Pinpoint the cell where the given text exists, returning its (X, Y) midpoint coordinate. 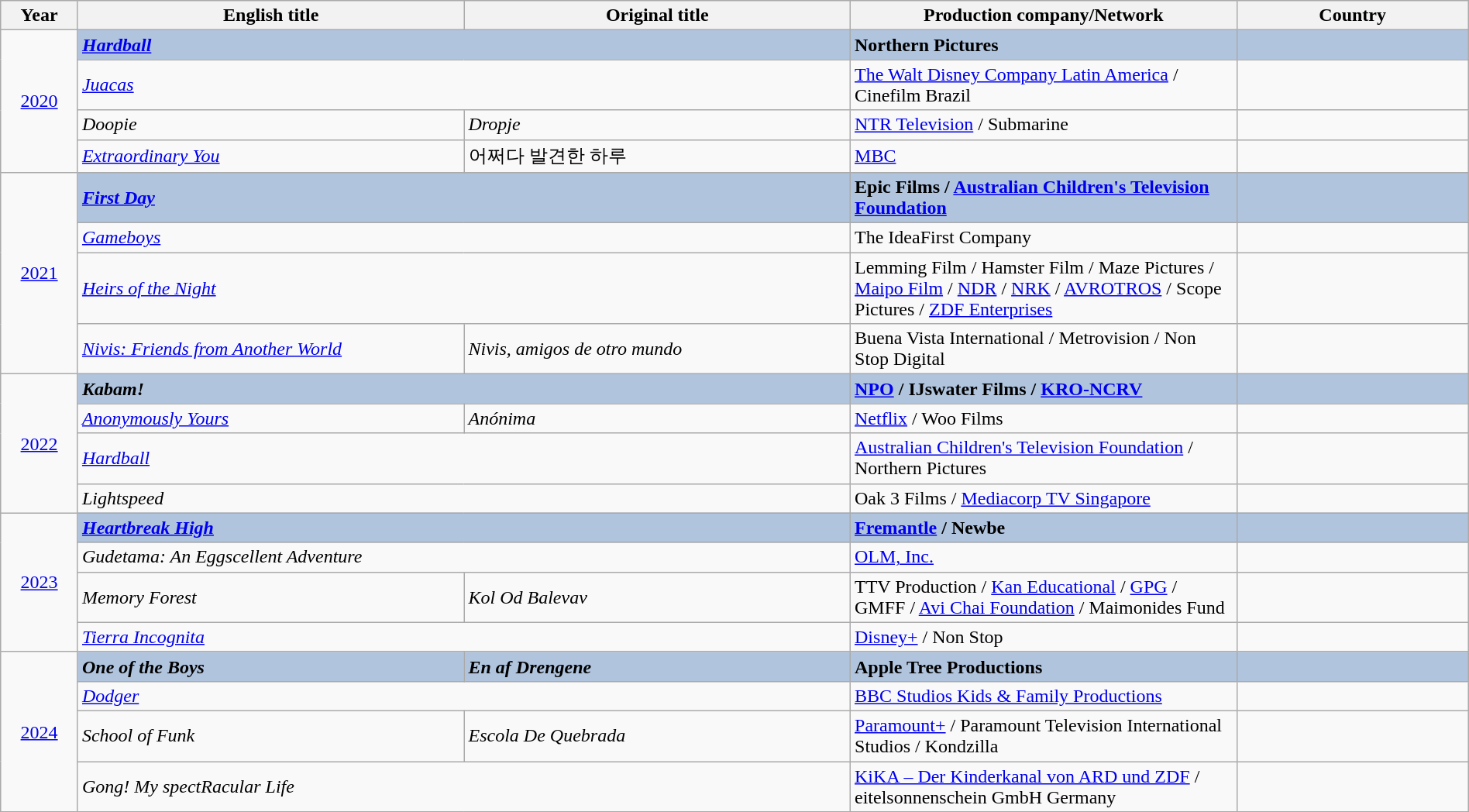
Disney+ / Non Stop (1044, 637)
TTV Production / Kan Educational / GPG / GMFF / Avi Chai Foundation / Maimonides Fund (1044, 597)
Juacas (463, 85)
Dropje (657, 125)
School of Funk (271, 736)
Extraordinary You (271, 157)
Northern Pictures (1044, 45)
English title (271, 15)
어쩌다 발견한 하루 (657, 157)
Epic Films / Australian Children's Television Foundation (1044, 198)
MBC (1044, 157)
2024 (40, 731)
Doopie (271, 125)
Anonymously Yours (271, 418)
OLM, Inc. (1044, 557)
Production company/Network (1044, 15)
Nivis, amigos de otro mundo (657, 349)
Fremantle / Newbe (1044, 528)
Anónima (657, 418)
Kabam! (463, 389)
Apple Tree Productions (1044, 666)
Buena Vista International / Metrovision / Non Stop Digital (1044, 349)
Gameboys (463, 238)
Dodger (463, 696)
Gudetama: An Eggscellent Adventure (463, 557)
Gong! My spectRacular Life (463, 786)
2021 (40, 274)
Nivis: Friends from Another World (271, 349)
Netflix / Woo Films (1044, 418)
Kol Od Balevav (657, 597)
Country (1353, 15)
Lightspeed (463, 498)
Tierra Incognita (463, 637)
Heartbreak High (463, 528)
The IdeaFirst Company (1044, 238)
NPO / IJswater Films / KRO-NCRV (1044, 389)
NTR Television / Submarine (1044, 125)
KiKA – Der Kinderkanal von ARD und ZDF / eitelsonnenschein GmbH Germany (1044, 786)
2022 (40, 443)
En af Drengene (657, 666)
First Day (463, 198)
BBC Studios Kids & Family Productions (1044, 696)
Memory Forest (271, 597)
The Walt Disney Company Latin America / Cinefilm Brazil (1044, 85)
Heirs of the Night (463, 288)
2020 (40, 101)
Lemming Film / Hamster Film / Maze Pictures / Maipo Film / NDR / NRK / AVROTROS / Scope Pictures / ZDF Enterprises (1044, 288)
One of the Boys (271, 666)
Year (40, 15)
Oak 3 Films / Mediacorp TV Singapore (1044, 498)
Australian Children's Television Foundation / Northern Pictures (1044, 459)
Escola De Quebrada (657, 736)
Original title (657, 15)
2023 (40, 583)
Paramount+ / Paramount Television International Studios / Kondzilla (1044, 736)
